Return the [X, Y] coordinate for the center point of the cell that contains the specified text.  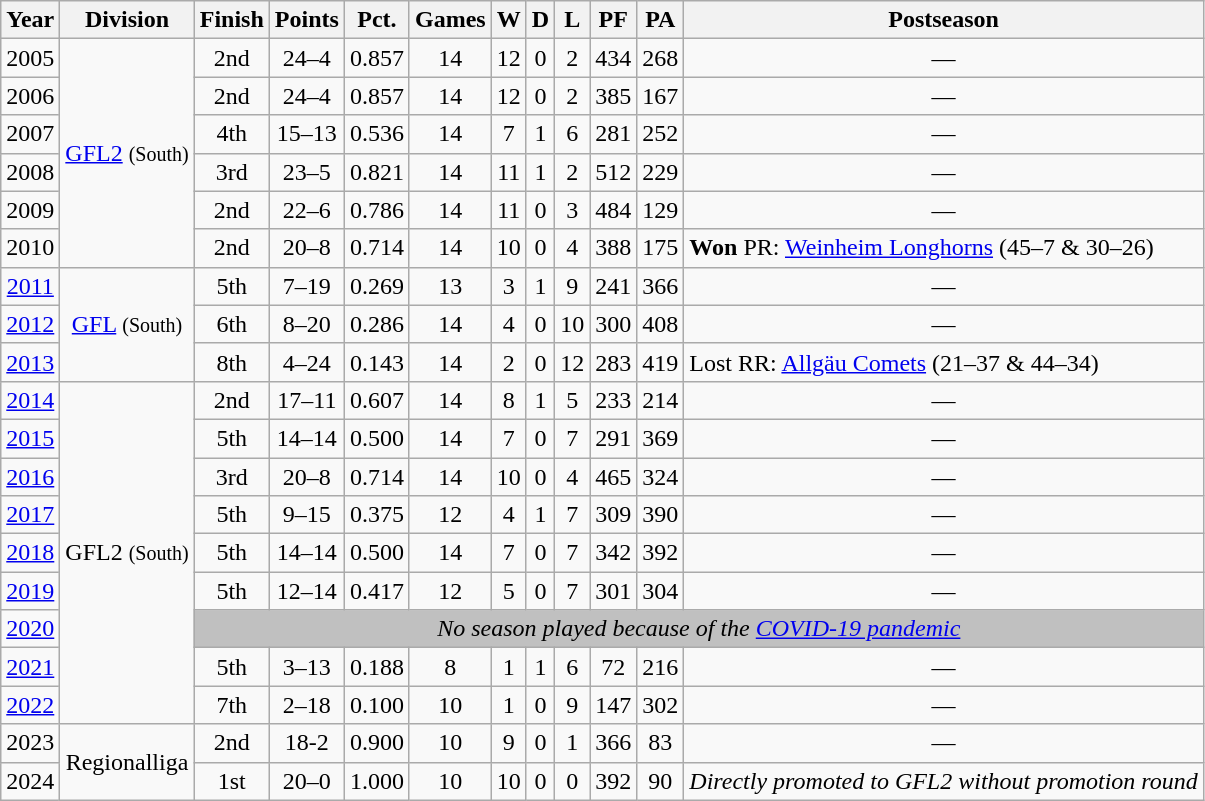
2020 [30, 629]
342 [614, 553]
283 [614, 362]
2012 [30, 324]
2006 [30, 96]
0.821 [376, 172]
408 [660, 324]
2017 [30, 515]
309 [614, 515]
3–13 [306, 667]
4–24 [306, 362]
1st [232, 781]
Year [30, 20]
291 [614, 438]
1.000 [376, 781]
0.417 [376, 591]
23–5 [306, 172]
147 [614, 705]
6th [232, 324]
2021 [30, 667]
20–0 [306, 781]
0.786 [376, 210]
Division [127, 20]
L [572, 20]
281 [614, 134]
Regionalliga [127, 762]
2024 [30, 781]
0.188 [376, 667]
385 [614, 96]
465 [614, 477]
2018 [30, 553]
12–14 [306, 591]
2007 [30, 134]
484 [614, 210]
419 [660, 362]
0.269 [376, 286]
434 [614, 58]
2009 [30, 210]
512 [614, 172]
2014 [30, 400]
304 [660, 591]
2008 [30, 172]
2023 [30, 743]
13 [450, 286]
324 [660, 477]
90 [660, 781]
2022 [30, 705]
300 [614, 324]
17–11 [306, 400]
2011 [30, 286]
0.900 [376, 743]
Points [306, 20]
241 [614, 286]
252 [660, 134]
W [508, 20]
8th [232, 362]
D [540, 20]
167 [660, 96]
18-2 [306, 743]
Directly promoted to GFL2 without promotion round [944, 781]
83 [660, 743]
Finish [232, 20]
7–19 [306, 286]
0.536 [376, 134]
0.375 [376, 515]
0.607 [376, 400]
0.286 [376, 324]
233 [614, 400]
Won PR: Weinheim Longhorns (45–7 & 30–26) [944, 248]
301 [614, 591]
268 [660, 58]
0.143 [376, 362]
Games [450, 20]
9–15 [306, 515]
2–18 [306, 705]
214 [660, 400]
2010 [30, 248]
7th [232, 705]
390 [660, 515]
302 [660, 705]
Lost RR: Allgäu Comets (21–37 & 44–34) [944, 362]
4th [232, 134]
PF [614, 20]
8–20 [306, 324]
2013 [30, 362]
175 [660, 248]
15–13 [306, 134]
2015 [30, 438]
2019 [30, 591]
216 [660, 667]
129 [660, 210]
No season played because of the COVID-19 pandemic [698, 629]
2005 [30, 58]
72 [614, 667]
Pct. [376, 20]
22–6 [306, 210]
2016 [30, 477]
Postseason [944, 20]
0.100 [376, 705]
PA [660, 20]
229 [660, 172]
GFL (South) [127, 324]
369 [660, 438]
388 [614, 248]
